For the text-containing cell, return its midpoint in [X, Y] coordinate format. 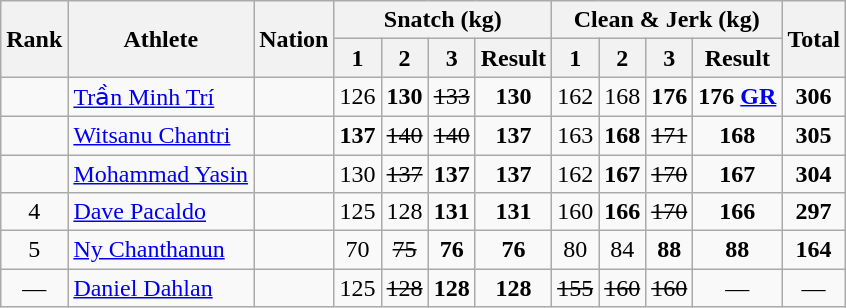
305 [814, 135]
Athlete [161, 39]
70 [358, 250]
Daniel Dahlan [161, 288]
126 [358, 97]
176 GR [738, 97]
75 [404, 250]
Ny Chanthanun [161, 250]
Clean & Jerk (kg) [667, 20]
Nation [294, 39]
5 [34, 250]
Snatch (kg) [443, 20]
Total [814, 39]
164 [814, 250]
Dave Pacaldo [161, 212]
297 [814, 212]
306 [814, 97]
163 [576, 135]
171 [670, 135]
155 [576, 288]
84 [622, 250]
80 [576, 250]
133 [452, 97]
Rank [34, 39]
Witsanu Chantri [161, 135]
Mohammad Yasin [161, 173]
4 [34, 212]
176 [670, 97]
304 [814, 173]
Trần Minh Trí [161, 97]
